Pinpoint the cell where the given text exists, returning its (x, y) midpoint coordinate. 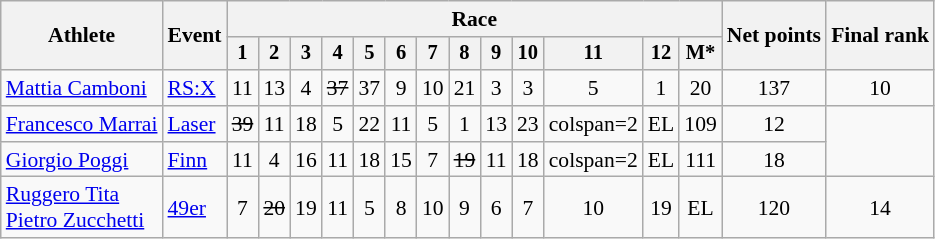
Event (195, 36)
Giorgio Poggi (82, 160)
Net points (774, 36)
Final rank (880, 36)
Francesco Marrai (82, 124)
14 (880, 208)
120 (774, 208)
Race (474, 19)
Ruggero TitaPietro Zucchetti (82, 208)
Finn (195, 160)
21 (465, 88)
2 (274, 54)
137 (774, 88)
M* (700, 54)
16 (306, 160)
Mattia Camboni (82, 88)
39 (243, 124)
Athlete (82, 36)
15 (401, 160)
111 (700, 160)
Laser (195, 124)
49er (195, 208)
22 (369, 124)
23 (528, 124)
109 (700, 124)
RS:X (195, 88)
